Identify which cell holds the provided text, then report its (x, y) central coordinate. 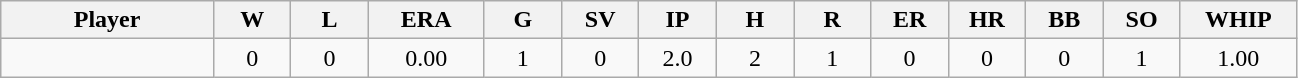
2.0 (678, 58)
L (330, 20)
1.00 (1238, 58)
R (832, 20)
SV (600, 20)
Player (108, 20)
ERA (426, 20)
HR (986, 20)
W (252, 20)
2 (754, 58)
SO (1142, 20)
WHIP (1238, 20)
G (522, 20)
ER (910, 20)
IP (678, 20)
H (754, 20)
0.00 (426, 58)
BB (1064, 20)
